Determine the [x, y] coordinate at the center of the cell enclosing the given text.  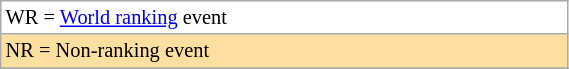
WR = World ranking event [284, 17]
NR = Non-ranking event [284, 51]
